Find where the given text appears and provide that cell's center as (x, y) coordinate. 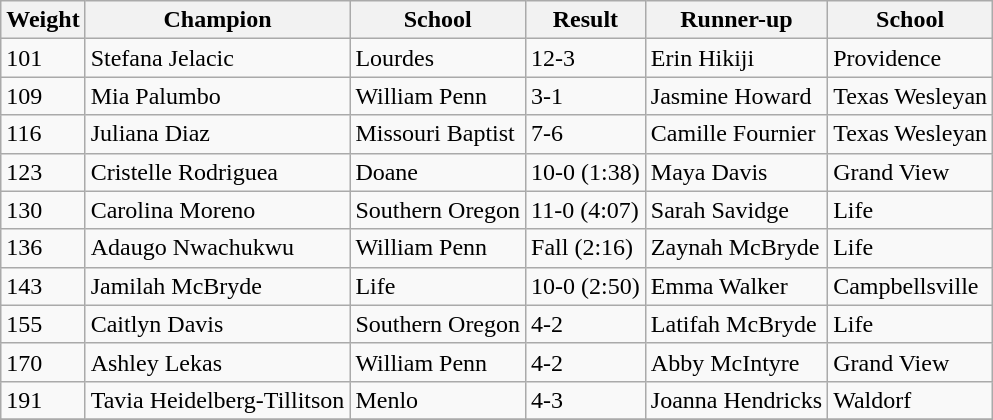
Sarah Savidge (736, 210)
Jamilah McBryde (218, 286)
Campbellsville (910, 286)
11-0 (4:07) (586, 210)
191 (43, 400)
Juliana Diaz (218, 134)
170 (43, 362)
Mia Palumbo (218, 96)
Doane (438, 172)
Zaynah McBryde (736, 248)
Maya Davis (736, 172)
Tavia Heidelberg-Tillitson (218, 400)
Menlo (438, 400)
Carolina Moreno (218, 210)
Champion (218, 20)
101 (43, 58)
Waldorf (910, 400)
Abby McIntyre (736, 362)
4-3 (586, 400)
Fall (2:16) (586, 248)
7-6 (586, 134)
109 (43, 96)
Caitlyn Davis (218, 324)
143 (43, 286)
10-0 (2:50) (586, 286)
Camille Fournier (736, 134)
10-0 (1:38) (586, 172)
Latifah McBryde (736, 324)
Runner-up (736, 20)
Erin Hikiji (736, 58)
Emma Walker (736, 286)
Joanna Hendricks (736, 400)
12-3 (586, 58)
Ashley Lekas (218, 362)
136 (43, 248)
130 (43, 210)
Jasmine Howard (736, 96)
Result (586, 20)
Cristelle Rodriguea (218, 172)
Missouri Baptist (438, 134)
3-1 (586, 96)
155 (43, 324)
Weight (43, 20)
116 (43, 134)
Lourdes (438, 58)
Stefana Jelacic (218, 58)
Providence (910, 58)
Adaugo Nwachukwu (218, 248)
123 (43, 172)
